From the cell containing the given text, extract its center point as (x, y) coordinate. 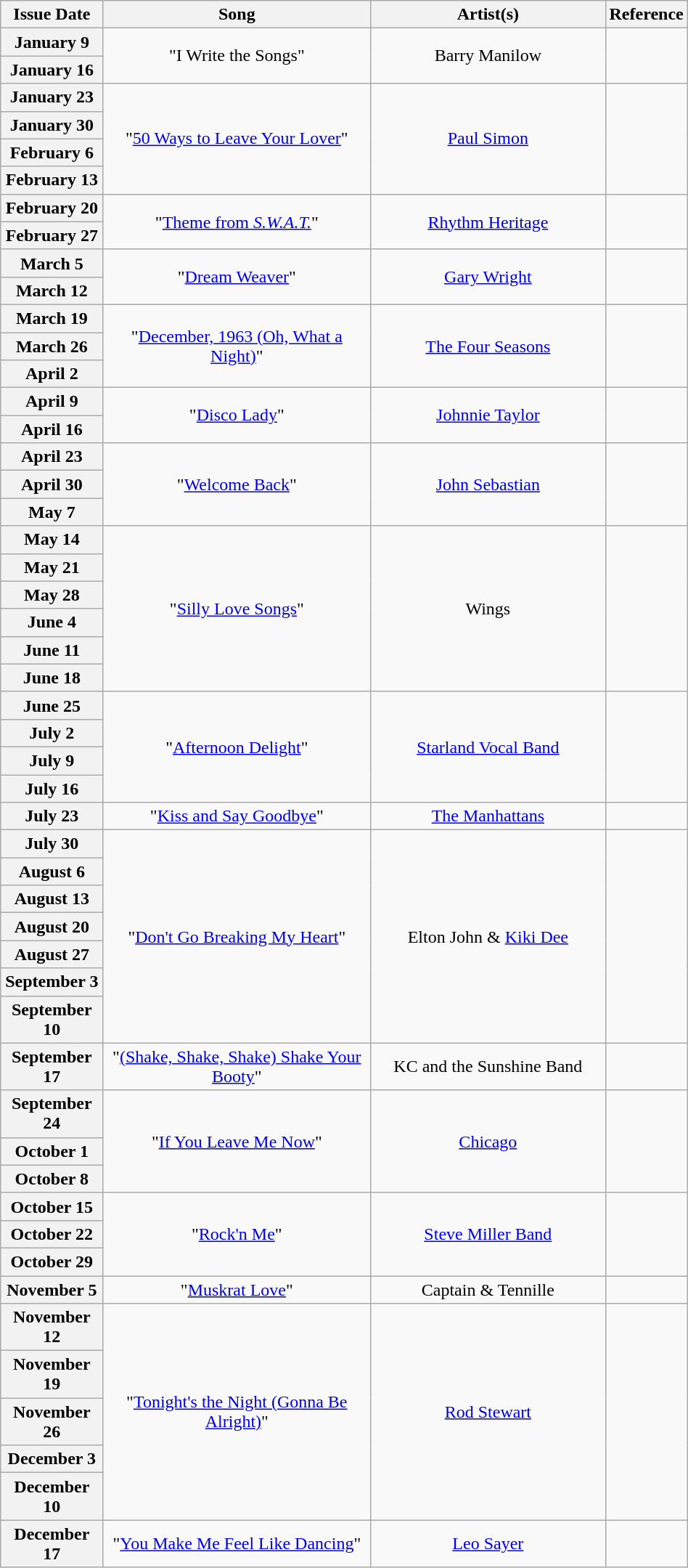
October 15 (52, 1206)
June 4 (52, 622)
April 2 (52, 374)
Artist(s) (488, 15)
March 19 (52, 318)
December 17 (52, 1544)
"Afternoon Delight" (237, 747)
June 25 (52, 705)
May 14 (52, 540)
The Manhattans (488, 816)
"Rock'n Me" (237, 1234)
"Tonight's the Night (Gonna Be Alright)" (237, 1412)
"Kiss and Say Goodbye" (237, 816)
January 30 (52, 125)
Rhythm Heritage (488, 222)
November 5 (52, 1289)
"(Shake, Shake, Shake) Shake Your Booty" (237, 1066)
November 26 (52, 1422)
"Silly Love Songs" (237, 609)
February 13 (52, 180)
March 12 (52, 291)
April 30 (52, 484)
October 1 (52, 1151)
"You Make Me Feel Like Dancing" (237, 1544)
KC and the Sunshine Band (488, 1066)
Chicago (488, 1142)
The Four Seasons (488, 346)
October 29 (52, 1262)
Leo Sayer (488, 1544)
Johnnie Taylor (488, 415)
Issue Date (52, 15)
Barry Manilow (488, 56)
November 19 (52, 1374)
"50 Ways to Leave Your Lover" (237, 139)
January 9 (52, 42)
Rod Stewart (488, 1412)
February 20 (52, 208)
September 10 (52, 1020)
July 16 (52, 788)
Steve Miller Band (488, 1234)
John Sebastian (488, 484)
"Theme from S.W.A.T." (237, 222)
January 23 (52, 97)
February 6 (52, 153)
"Dream Weaver" (237, 277)
May 28 (52, 595)
January 16 (52, 70)
Elton John & Kiki Dee (488, 937)
September 24 (52, 1114)
March 5 (52, 263)
Starland Vocal Band (488, 747)
September 17 (52, 1066)
Reference (646, 15)
August 6 (52, 872)
May 21 (52, 567)
April 9 (52, 402)
July 2 (52, 733)
July 23 (52, 816)
June 11 (52, 650)
"Welcome Back" (237, 484)
November 12 (52, 1328)
"December, 1963 (Oh, What a Night)" (237, 346)
Gary Wright (488, 277)
"Disco Lady" (237, 415)
October 22 (52, 1234)
September 3 (52, 982)
October 8 (52, 1179)
Song (237, 15)
August 13 (52, 899)
July 30 (52, 844)
December 10 (52, 1496)
Wings (488, 609)
May 7 (52, 512)
July 9 (52, 760)
February 27 (52, 235)
March 26 (52, 346)
August 20 (52, 927)
December 3 (52, 1459)
Paul Simon (488, 139)
June 18 (52, 678)
April 23 (52, 457)
April 16 (52, 429)
"If You Leave Me Now" (237, 1142)
"Muskrat Love" (237, 1289)
Captain & Tennille (488, 1289)
"I Write the Songs" (237, 56)
"Don't Go Breaking My Heart" (237, 937)
August 27 (52, 954)
